Output the (x, y) coordinate of the center of the cell containing the given text.  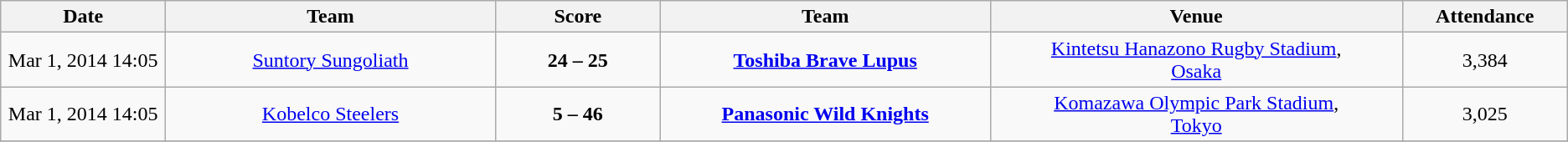
Score (578, 17)
Kintetsu Hanazono Rugby Stadium,Osaka (1196, 60)
Toshiba Brave Lupus (825, 60)
3,025 (1484, 114)
3,384 (1484, 60)
Komazawa Olympic Park Stadium,Tokyo (1196, 114)
Kobelco Steelers (331, 114)
24 – 25 (578, 60)
Attendance (1484, 17)
Date (84, 17)
Panasonic Wild Knights (825, 114)
Venue (1196, 17)
5 – 46 (578, 114)
Suntory Sungoliath (331, 60)
